For the text-containing cell, return its midpoint in [x, y] coordinate format. 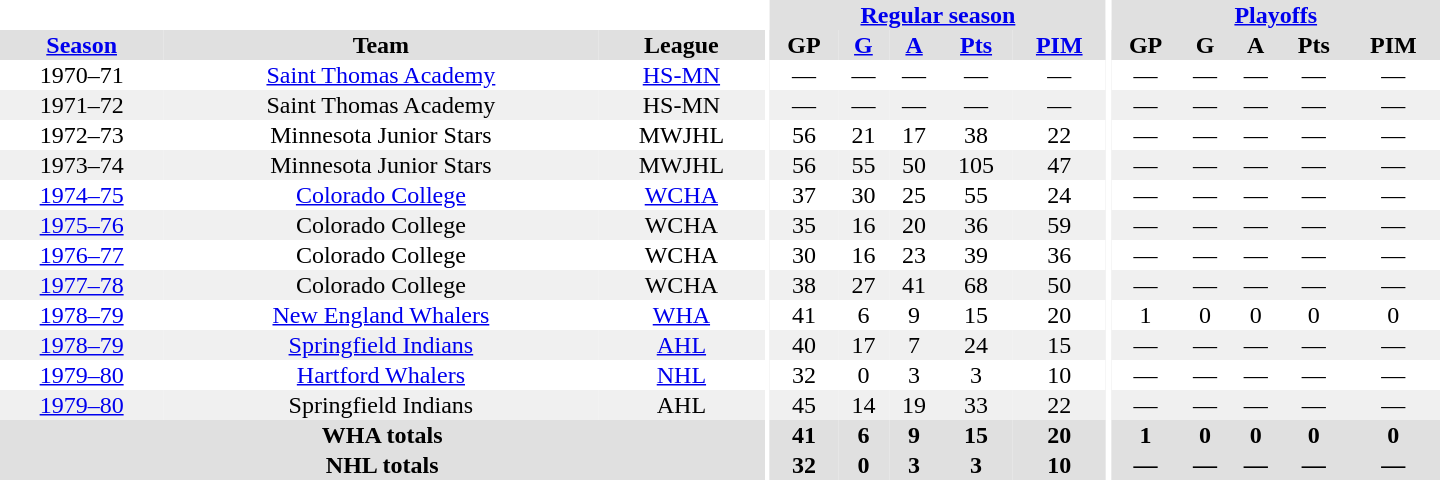
Team [380, 45]
1974–75 [82, 195]
47 [1060, 165]
1972–73 [82, 135]
NHL [681, 375]
New England Whalers [380, 315]
Season [82, 45]
1976–77 [82, 255]
1977–78 [82, 285]
68 [976, 285]
1973–74 [82, 165]
19 [914, 405]
7 [914, 345]
Playoffs [1276, 15]
14 [864, 405]
NHL totals [382, 465]
Hartford Whalers [380, 375]
WHA [681, 315]
45 [804, 405]
21 [864, 135]
35 [804, 225]
23 [914, 255]
WHA totals [382, 435]
1970–71 [82, 75]
Regular season [938, 15]
1971–72 [82, 105]
League [681, 45]
39 [976, 255]
1975–76 [82, 225]
27 [864, 285]
40 [804, 345]
33 [976, 405]
105 [976, 165]
37 [804, 195]
59 [1060, 225]
25 [914, 195]
